Find where the given text appears and provide that cell's center as (x, y) coordinate. 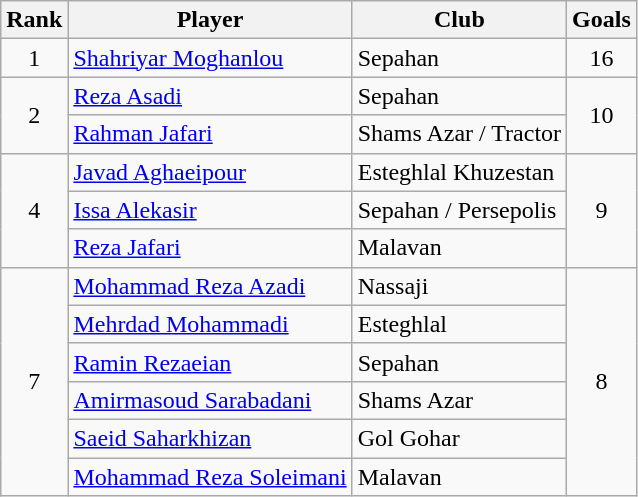
Mehrdad Mohammadi (210, 324)
1 (34, 58)
Issa Alekasir (210, 210)
Esteghlal (459, 324)
Shams Azar / Tractor (459, 134)
2 (34, 115)
Reza Asadi (210, 96)
Goals (602, 20)
Ramin Rezaeian (210, 362)
7 (34, 381)
Rank (34, 20)
Rahman Jafari (210, 134)
Nassaji (459, 286)
Reza Jafari (210, 248)
16 (602, 58)
Club (459, 20)
Sepahan / Persepolis (459, 210)
Javad Aghaeipour (210, 172)
Player (210, 20)
Shahriyar Moghanlou (210, 58)
4 (34, 210)
8 (602, 381)
Saeid Saharkhizan (210, 438)
Esteghlal Khuzestan (459, 172)
Shams Azar (459, 400)
Mohammad Reza Azadi (210, 286)
Mohammad Reza Soleimani (210, 477)
Amirmasoud Sarabadani (210, 400)
9 (602, 210)
10 (602, 115)
Gol Gohar (459, 438)
